Search for the cell housing the specified text and yield its (x, y) center coordinate. 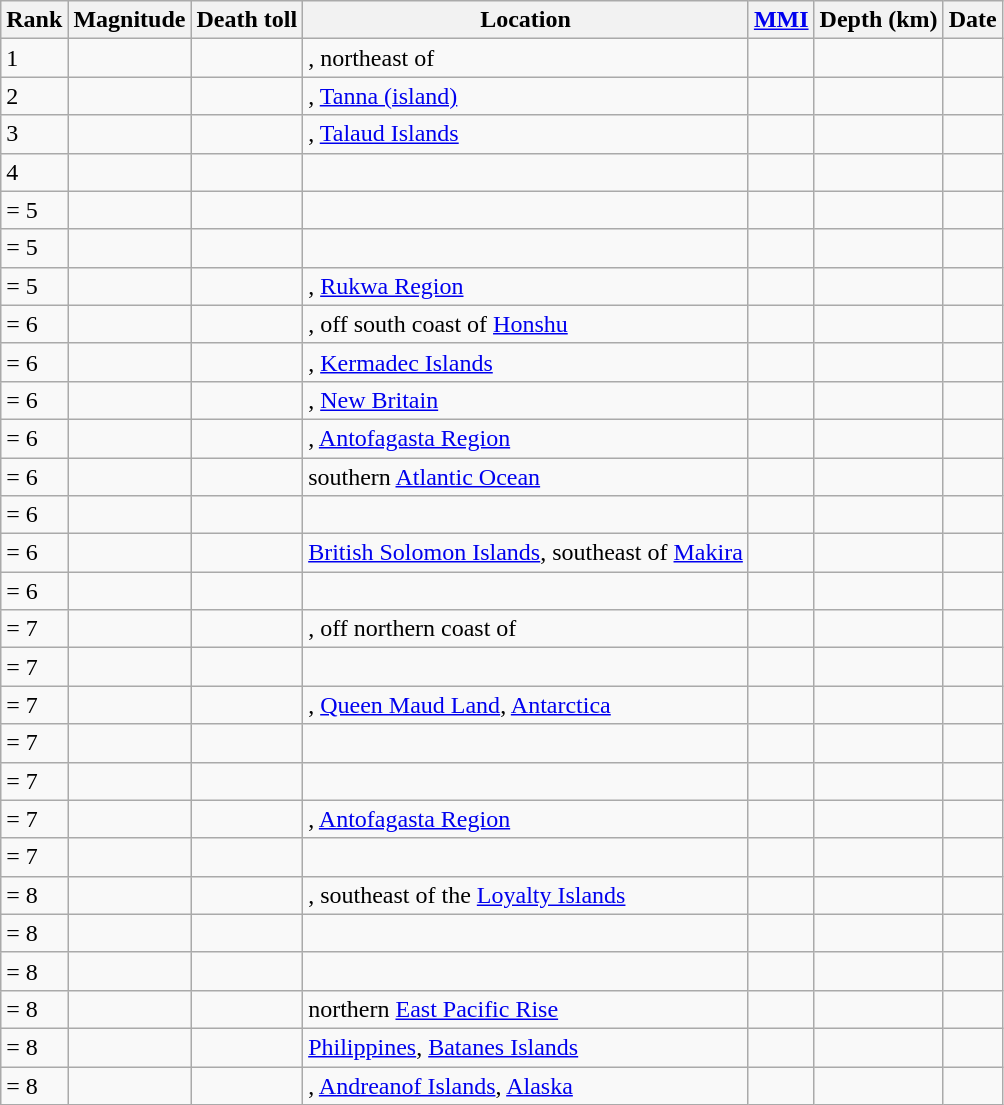
, Andreanof Islands, Alaska (526, 1085)
, off south coast of Honshu (526, 324)
, New Britain (526, 400)
, off northern coast of (526, 629)
Philippines, Batanes Islands (526, 1047)
, Talaud Islands (526, 134)
MMI (781, 20)
2 (34, 96)
northern East Pacific Rise (526, 1009)
1 (34, 58)
3 (34, 134)
, Kermadec Islands (526, 362)
, Rukwa Region (526, 286)
Death toll (247, 20)
, northeast of (526, 58)
Magnitude (130, 20)
Depth (km) (878, 20)
4 (34, 172)
Location (526, 20)
southern Atlantic Ocean (526, 477)
, Tanna (island) (526, 96)
British Solomon Islands, southeast of Makira (526, 553)
Rank (34, 20)
, southeast of the Loyalty Islands (526, 895)
, Queen Maud Land, Antarctica (526, 705)
Date (972, 20)
